Pinpoint the cell where the given text exists, returning its (X, Y) midpoint coordinate. 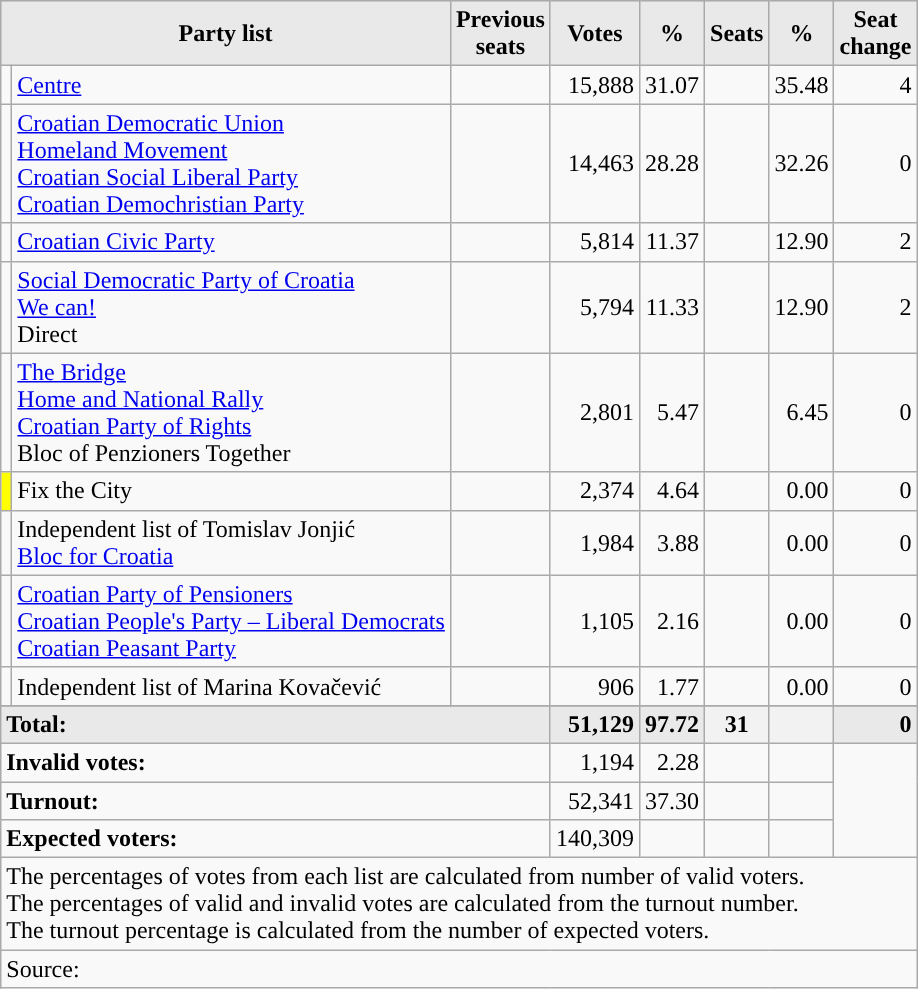
1.77 (672, 686)
1,194 (594, 762)
51,129 (594, 724)
Seats (737, 34)
Croatian Democratic Union Homeland Movement Croatian Social Liberal Party Croatian Demochristian Party (232, 164)
11.37 (672, 242)
1,984 (594, 542)
5,794 (594, 307)
31 (737, 724)
3.88 (672, 542)
Total: (276, 724)
28.28 (672, 164)
Source: (459, 969)
11.33 (672, 307)
Centre (232, 85)
Expected voters: (276, 839)
4 (876, 85)
Party list (226, 34)
2,801 (594, 412)
15,888 (594, 85)
2.16 (672, 621)
Independent list of Tomislav Jonjić Bloc for Croatia (232, 542)
Croatian Civic Party (232, 242)
32.26 (802, 164)
Fix the City (232, 491)
6.45 (802, 412)
2.28 (672, 762)
Turnout: (276, 801)
Invalid votes: (276, 762)
31.07 (672, 85)
52,341 (594, 801)
14,463 (594, 164)
5,814 (594, 242)
4.64 (672, 491)
The Bridge Home and National Rally Croatian Party of Rights Bloc of Penzioners Together (232, 412)
37.30 (672, 801)
Votes (594, 34)
2,374 (594, 491)
Independent list of Marina Kovačević (232, 686)
1,105 (594, 621)
Seatchange (876, 34)
97.72 (672, 724)
140,309 (594, 839)
35.48 (802, 85)
Social Democratic Party of Croatia We can! Direct (232, 307)
5.47 (672, 412)
906 (594, 686)
Croatian Party of Pensioners Croatian People's Party – Liberal Democrats Croatian Peasant Party (232, 621)
Previousseats (500, 34)
